Capture the cell that displays the provided text and extract its (x, y) central coordinate. 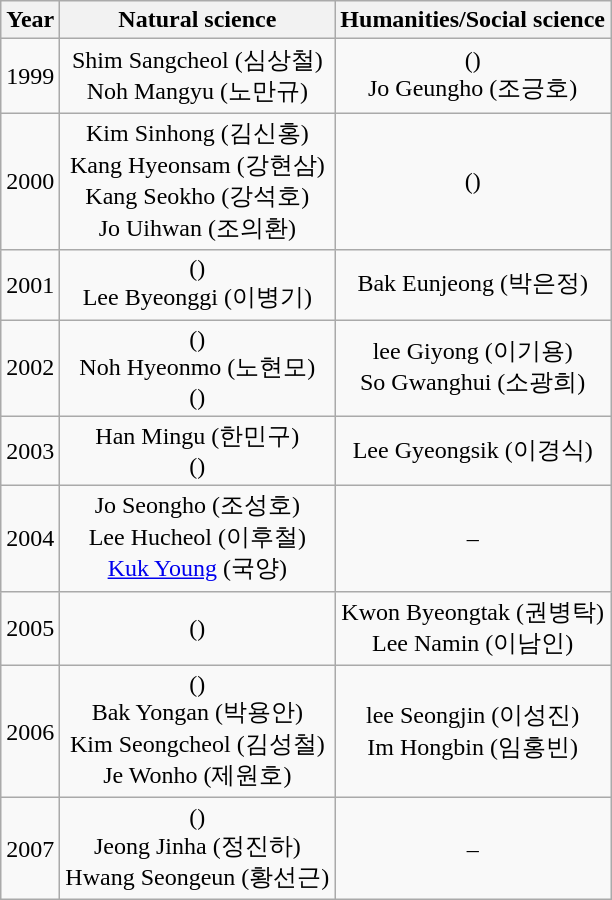
Humanities/Social science (473, 20)
Lee Gyeongsik (이경식) (473, 451)
2005 (30, 628)
2004 (30, 539)
2002 (30, 368)
2003 (30, 451)
2006 (30, 732)
Year (30, 20)
()Noh Hyeonmo (노현모) () (198, 368)
Jo Seongho (조성호)Lee Hucheol (이후철)Kuk Young (국양) (198, 539)
()Bak Yongan (박용안)Kim Seongcheol (김성철)Je Wonho (제원호) (198, 732)
Bak Eunjeong (박은정) (473, 285)
Kwon Byeongtak (권병탁)Lee Namin (이남인) (473, 628)
Shim Sangcheol (심상철)Noh Mangyu (노만규) (198, 76)
2000 (30, 182)
1999 (30, 76)
Natural science (198, 20)
()Jeong Jinha (정진하)Hwang Seongeun (황선근) (198, 848)
Kim Sinhong (김신홍)Kang Hyeonsam (강현삼)Kang Seokho (강석호)Jo Uihwan (조의환) (198, 182)
2001 (30, 285)
Han Mingu (한민구) () (198, 451)
lee Seongjin (이성진)Im Hongbin (임홍빈) (473, 732)
lee Giyong (이기용)So Gwanghui (소광희) (473, 368)
2007 (30, 848)
()Jo Geungho (조긍호) (473, 76)
()Lee Byeonggi (이병기) (198, 285)
